Output the (x, y) coordinate of the center of the cell containing the given text.  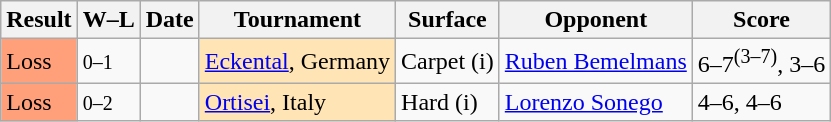
Opponent (596, 20)
4–6, 4–6 (761, 102)
Ortisei, Italy (297, 102)
Surface (448, 20)
Carpet (i) (448, 62)
Score (761, 20)
Result (39, 20)
Ruben Bemelmans (596, 62)
Eckental, Germany (297, 62)
0–2 (108, 102)
6–7(3–7), 3–6 (761, 62)
Date (170, 20)
Hard (i) (448, 102)
Tournament (297, 20)
Lorenzo Sonego (596, 102)
W–L (108, 20)
0–1 (108, 62)
